Scan for the cell matching the given text and deliver its [X, Y] coordinate at center. 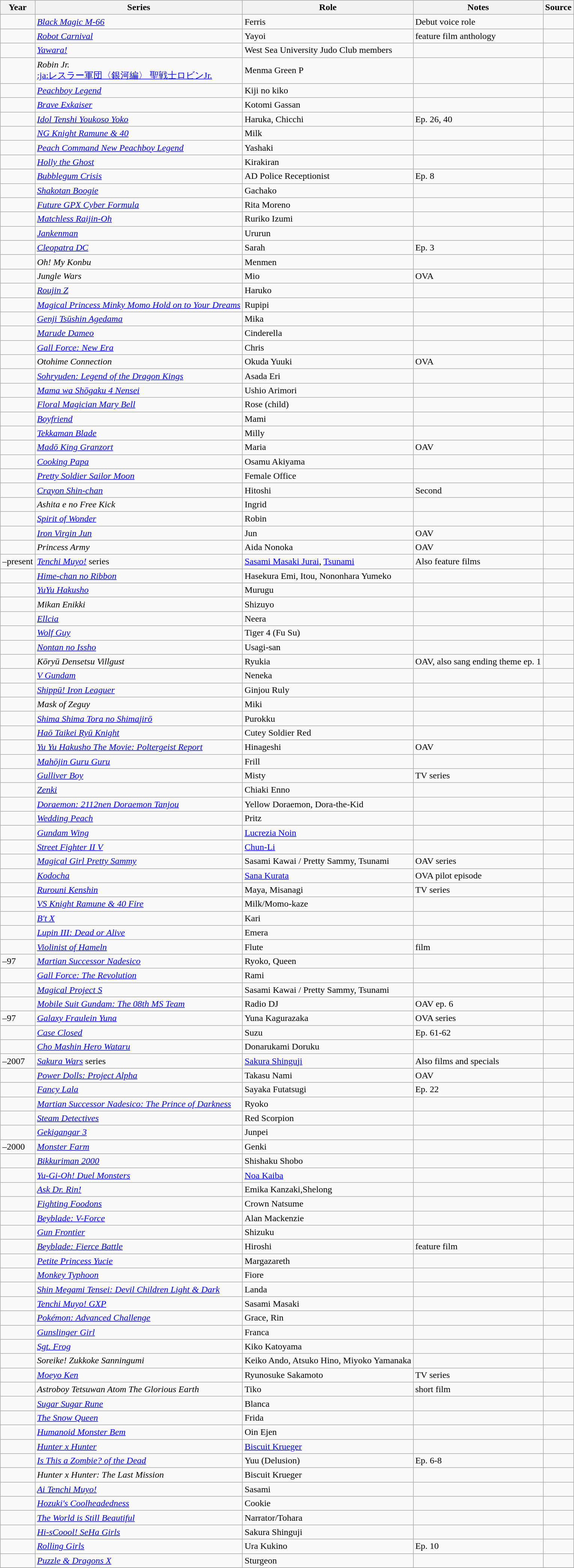
Beyblade: Fierce Battle [139, 1247]
Monkey Typhoon [139, 1275]
Beyblade: V-Force [139, 1218]
Pretty Soldier Sailor Moon [139, 476]
Landa [328, 1289]
Sasami Masaki [328, 1304]
film [478, 947]
Marude Dameo [139, 333]
Murugu [328, 590]
Hasekura Emi, Itou, Nononhara Yumeko [328, 576]
Purokku [328, 718]
Ryoko, Queen [328, 961]
Yu Yu Hakusho The Movie: Poltergeist Report [139, 747]
Fighting Foodons [139, 1204]
Junpei [328, 1132]
Blanca [328, 1403]
Yawara! [139, 50]
Is This a Zombie? of the Dead [139, 1461]
Suzu [328, 1033]
Aida Nonoka [328, 547]
Shishaku Shobo [328, 1161]
Oh! My Konbu [139, 262]
Tekkaman Blade [139, 433]
Hunter x Hunter: The Last Mission [139, 1475]
Miki [328, 704]
Shizuyo [328, 604]
Nontan no Issho [139, 647]
Rolling Girls [139, 1546]
Okuda Yuuki [328, 362]
Kari [328, 918]
Case Closed [139, 1033]
Series [139, 7]
Milly [328, 433]
Iron Virgin Jun [139, 533]
Second [478, 490]
Neera [328, 619]
Red Scorpion [328, 1118]
Yashaki [328, 148]
Kirakiran [328, 162]
Ep. 22 [478, 1090]
Princess Army [139, 547]
–2000 [18, 1147]
Ep. 8 [478, 176]
Ashita e no Free Kick [139, 504]
Crayon Shin-chan [139, 490]
Spirit of Wonder [139, 519]
Mobile Suit Gundam: The 08th MS Team [139, 1004]
Osamu Akiyama [328, 462]
Kodocha [139, 875]
Gulliver Boy [139, 776]
Genki [328, 1147]
Steam Detectives [139, 1118]
Noa Kaiba [328, 1175]
NG Knight Ramune & 40 [139, 133]
Ingrid [328, 504]
Ryukia [328, 661]
Also feature films [478, 562]
Kiko Katoyama [328, 1346]
Jun [328, 533]
Ferris [328, 22]
AD Police Receptionist [328, 176]
Usagi-san [328, 647]
–present [18, 562]
Sakura Wars series [139, 1061]
Puzzle & Dragons X [139, 1561]
Rita Moreno [328, 205]
Ryunosuke Sakamoto [328, 1375]
Magical Girl Pretty Sammy [139, 861]
Street Fighter II V [139, 847]
Fiore [328, 1275]
Sana Kurata [328, 875]
Shizuku [328, 1232]
Soreike! Zukkoke Sanningumi [139, 1361]
Peachboy Legend [139, 91]
Black Magic M-66 [139, 22]
Sasami [328, 1489]
Ep. 61-62 [478, 1033]
Haruko [328, 290]
Haō Taikei Ryū Knight [139, 733]
Wolf Guy [139, 633]
OAV ep. 6 [478, 1004]
The Snow Queen [139, 1418]
Alan Mackenzie [328, 1218]
Tenchi Muyo! series [139, 562]
Gunslinger Girl [139, 1332]
Tiko [328, 1389]
Robot Carnival [139, 36]
–2007 [18, 1061]
Ep. 26, 40 [478, 119]
short film [478, 1389]
Shakotan Boogie [139, 190]
Fancy Lala [139, 1090]
Also films and specials [478, 1061]
Radio DJ [328, 1004]
Ginjou Ruly [328, 690]
Bubblegum Crisis [139, 176]
Frida [328, 1418]
Sugar Sugar Rune [139, 1403]
Mika [328, 319]
Robin [328, 519]
Gun Frontier [139, 1232]
Gall Force: The Revolution [139, 975]
OAV, also sang ending theme ep. 1 [478, 661]
Cinderella [328, 333]
Ushio Arimori [328, 390]
Boyfriend [139, 419]
Sturgeon [328, 1561]
Lucrezia Noin [328, 833]
Chun-Li [328, 847]
Ryoko [328, 1104]
Yu-Gi-Oh! Duel Monsters [139, 1175]
Gundam Wing [139, 833]
Shippū! Iron Leaguer [139, 690]
Gall Force: New Era [139, 348]
feature film [478, 1247]
Neneka [328, 676]
Sayaka Futatsugi [328, 1090]
Ruriko Izumi [328, 219]
Violinist of Hameln [139, 947]
Brave Exkaiser [139, 105]
Ai Tenchi Muyo! [139, 1489]
Rurouni Kenshin [139, 890]
Donarukami Doruku [328, 1047]
Gekigangar 3 [139, 1132]
Monster Farm [139, 1147]
Misty [328, 776]
OAV series [478, 861]
Cho Mashin Hero Wataru [139, 1047]
Madō King Granzort [139, 447]
Jungle Wars [139, 276]
Ura Kukino [328, 1546]
OVA series [478, 1018]
Galaxy Fraulein Yuna [139, 1018]
Source [558, 7]
Female Office [328, 476]
Ep. 10 [478, 1546]
Maria [328, 447]
Moeyo Ken [139, 1375]
Mami [328, 419]
Matchless Raijin-Oh [139, 219]
Cookie [328, 1504]
Zenki [139, 790]
Cooking Papa [139, 462]
Franca [328, 1332]
Wedding Peach [139, 818]
Crown Natsume [328, 1204]
Shima Shima Tora no Shimajirō [139, 718]
Ep. 6-8 [478, 1461]
Ask Dr. Rin! [139, 1189]
Kōryū Densetsu Villgust [139, 661]
Floral Magician Mary Bell [139, 405]
Menma Green P [328, 70]
Takasu Nami [328, 1075]
Frill [328, 762]
Chiaki Enno [328, 790]
Rupipi [328, 305]
Debut voice role [478, 22]
Idol Tenshi Youkoso Yoko [139, 119]
Lupin III: Dead or Alive [139, 932]
Role [328, 7]
Doraemon: 2112nen Doraemon Tanjou [139, 804]
Yuna Kagurazaka [328, 1018]
Holly the Ghost [139, 162]
Otohime Connection [139, 362]
Rose (child) [328, 405]
Yellow Doraemon, Dora-the-Kid [328, 804]
Emika Kanzaki,Shelong [328, 1189]
Yayoi [328, 36]
V Gundam [139, 676]
Yuu (Delusion) [328, 1461]
Maya, Misanagi [328, 890]
Grace, Rin [328, 1318]
Oin Ejen [328, 1432]
Roujin Z [139, 290]
The World is Still Beautiful [139, 1518]
Pokémon: Advanced Challenge [139, 1318]
Sgt. Frog [139, 1346]
Kiji no kiko [328, 91]
Hunter x Hunter [139, 1446]
Emera [328, 932]
Bikkuriman 2000 [139, 1161]
Sohryuden: Legend of the Dragon Kings [139, 376]
Narrator/Tohara [328, 1518]
Hitoshi [328, 490]
Peach Command New Peachboy Legend [139, 148]
Mahōjin Guru Guru [139, 762]
Asada Eri [328, 376]
Tenchi Muyo! GXP [139, 1304]
Shin Megami Tensei: Devil Children Light & Dark [139, 1289]
Ep. 3 [478, 247]
Robin Jr.:ja:レスラー軍団〈銀河編〉 聖戦士ロビンJr. [139, 70]
Hiroshi [328, 1247]
Astroboy Tetsuwan Atom The Glorious Earth [139, 1389]
Mask of Zeguy [139, 704]
Kotomi Gassan [328, 105]
West Sea University Judo Club members [328, 50]
Jankenman [139, 233]
Chris [328, 348]
Magical Project S [139, 989]
Flute [328, 947]
Hinageshi [328, 747]
B't X [139, 918]
feature film anthology [478, 36]
Power Dolls: Project Alpha [139, 1075]
Ururun [328, 233]
Gachako [328, 190]
Humanoid Monster Bem [139, 1432]
Sarah [328, 247]
Mama wa Shōgaku 4 Nensei [139, 390]
Magical Princess Minky Momo Hold on to Your Dreams [139, 305]
Hime-chan no Ribbon [139, 576]
Mio [328, 276]
Hi-sCoool! SeHa Girls [139, 1532]
Mikan Enikki [139, 604]
Milk [328, 133]
Future GPX Cyber Formula [139, 205]
Keiko Ando, Atsuko Hino, Miyoko Yamanaka [328, 1361]
Ellcia [139, 619]
YuYu Hakusho [139, 590]
Margazareth [328, 1261]
Menmen [328, 262]
Petite Princess Yucie [139, 1261]
Notes [478, 7]
Genji Tsūshin Agedama [139, 319]
Milk/Momo-kaze [328, 904]
Rami [328, 975]
Cleopatra DC [139, 247]
Martian Successor Nadesico: The Prince of Darkness [139, 1104]
Martian Successor Nadesico [139, 961]
Pritz [328, 818]
Hozuki's Coolheadedness [139, 1504]
Year [18, 7]
VS Knight Ramune & 40 Fire [139, 904]
Cutey Soldier Red [328, 733]
Sasami Masaki Jurai, Tsunami [328, 562]
OVA pilot episode [478, 875]
Tiger 4 (Fu Su) [328, 633]
Haruka, Chicchi [328, 119]
